Locate the cell with the specified text and output its [X, Y] center coordinate. 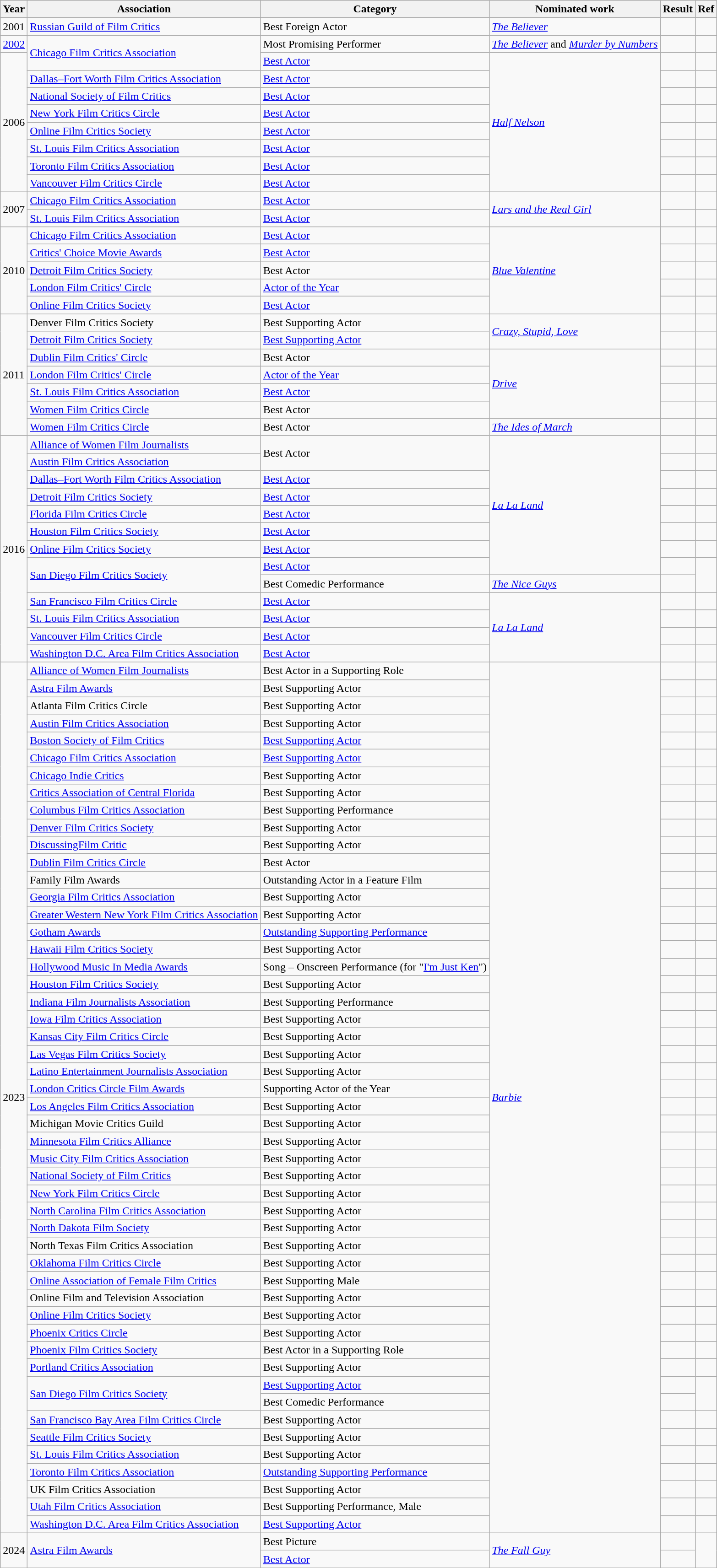
Music City Film Critics Association [144, 1158]
North Carolina Film Critics Association [144, 1211]
The Fall Guy [575, 1550]
Phoenix Critics Circle [144, 1333]
The Believer and Murder by Numbers [575, 44]
North Dakota Film Society [144, 1228]
Minnesota Film Critics Alliance [144, 1141]
Online Association of Female Film Critics [144, 1280]
Los Angeles Film Critics Association [144, 1106]
Crazy, Stupid, Love [575, 331]
2024 [14, 1550]
Portland Critics Association [144, 1368]
Atlanta Film Critics Circle [144, 706]
Ref [706, 9]
Gotham Awards [144, 932]
Indiana Film Journalists Association [144, 1002]
London Critics Circle Film Awards [144, 1089]
Outstanding Actor in a Feature Film [375, 880]
Best Picture [375, 1541]
Las Vegas Film Critics Society [144, 1054]
The Ides of March [575, 427]
Utah Film Critics Association [144, 1507]
Iowa Film Critics Association [144, 1019]
Association [144, 9]
Latino Entertainment Journalists Association [144, 1072]
San Francisco Film Critics Circle [144, 601]
Michigan Movie Critics Guild [144, 1124]
Georgia Film Critics Association [144, 897]
2010 [14, 270]
Blue Valentine [575, 270]
Lars and the Real Girl [575, 209]
Supporting Actor of the Year [375, 1089]
Florida Film Critics Circle [144, 514]
The Believer [575, 27]
Best Supporting Performance, Male [375, 1507]
Half Nelson [575, 122]
Nominated work [575, 9]
2001 [14, 27]
Greater Western New York Film Critics Association [144, 915]
2006 [14, 122]
San Francisco Bay Area Film Critics Circle [144, 1420]
Hollywood Music In Media Awards [144, 967]
Dublin Film Critics' Circle [144, 357]
Dublin Film Critics Circle [144, 862]
Result [678, 9]
Barbie [575, 1097]
Chicago Indie Critics [144, 776]
Category [375, 9]
Best Foreign Actor [375, 27]
Family Film Awards [144, 880]
Song – Onscreen Performance (for "I'm Just Ken") [375, 967]
Russian Guild of Film Critics [144, 27]
2016 [14, 549]
Critics' Choice Movie Awards [144, 253]
2023 [14, 1097]
Phoenix Film Critics Society [144, 1350]
Columbus Film Critics Association [144, 810]
2011 [14, 375]
Kansas City Film Critics Circle [144, 1036]
Year [14, 9]
Critics Association of Central Florida [144, 793]
Seattle Film Critics Society [144, 1437]
Drive [575, 383]
Most Promising Performer [375, 44]
UK Film Critics Association [144, 1489]
North Texas Film Critics Association [144, 1245]
Oklahoma Film Critics Circle [144, 1263]
Boston Society of Film Critics [144, 740]
2007 [14, 209]
2002 [14, 44]
DiscussingFilm Critic [144, 845]
Best Supporting Male [375, 1280]
Online Film and Television Association [144, 1298]
The Nice Guys [575, 584]
Hawaii Film Critics Society [144, 949]
